From the cell containing the given text, extract its center point as [x, y] coordinate. 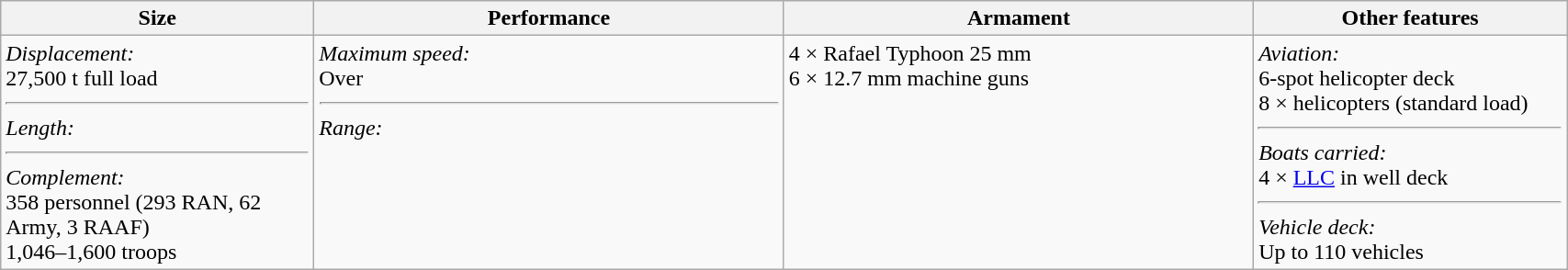
Performance [549, 18]
Other features [1411, 18]
Aviation:6-spot helicopter deck 8 × helicopters (standard load)Boats carried:4 × LLC in well deckVehicle deck:Up to 110 vehicles [1411, 152]
Armament [1018, 18]
Size [158, 18]
Displacement:27,500 t full loadLength:Complement:358 personnel (293 RAN, 62 Army, 3 RAAF)1,046–1,600 troops [158, 152]
Maximum speed:Over Range: [549, 152]
4 × Rafael Typhoon 25 mm6 × 12.7 mm machine guns [1018, 152]
